For the text-containing cell, return its midpoint in [x, y] coordinate format. 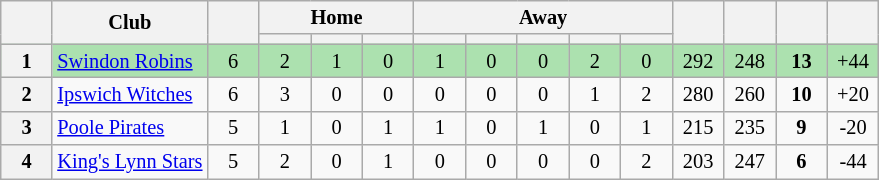
9 [802, 128]
260 [750, 94]
Swindon Robins [130, 61]
Ipswich Witches [130, 94]
203 [698, 162]
Poole Pirates [130, 128]
13 [802, 61]
+44 [853, 61]
247 [750, 162]
Club [130, 22]
4 [27, 162]
Home [336, 17]
10 [802, 94]
292 [698, 61]
-44 [853, 162]
248 [750, 61]
215 [698, 128]
+20 [853, 94]
280 [698, 94]
King's Lynn Stars [130, 162]
Away [543, 17]
-20 [853, 128]
235 [750, 128]
